For the text-containing cell, return its midpoint in [x, y] coordinate format. 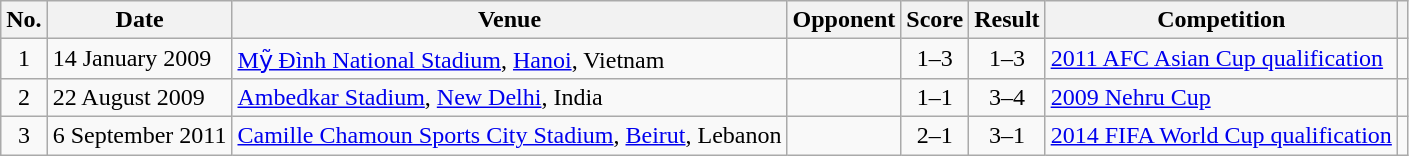
Date [140, 20]
Opponent [844, 20]
14 January 2009 [140, 59]
Result [1007, 20]
1 [24, 59]
1–1 [935, 97]
Competition [1221, 20]
22 August 2009 [140, 97]
6 September 2011 [140, 135]
3–1 [1007, 135]
2014 FIFA World Cup qualification [1221, 135]
No. [24, 20]
Venue [510, 20]
2009 Nehru Cup [1221, 97]
Mỹ Đình National Stadium, Hanoi, Vietnam [510, 59]
2011 AFC Asian Cup qualification [1221, 59]
Camille Chamoun Sports City Stadium, Beirut, Lebanon [510, 135]
2–1 [935, 135]
3 [24, 135]
Score [935, 20]
3–4 [1007, 97]
Ambedkar Stadium, New Delhi, India [510, 97]
2 [24, 97]
